Return the (x, y) coordinate for the center point of the cell that contains the specified text.  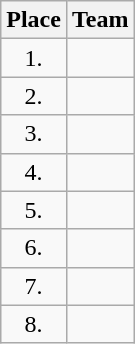
3. (34, 134)
7. (34, 286)
5. (34, 210)
1. (34, 58)
2. (34, 96)
4. (34, 172)
Place (34, 20)
8. (34, 324)
6. (34, 248)
Team (100, 20)
